Provide the [X, Y] coordinate of the cell's center where the given text is located.  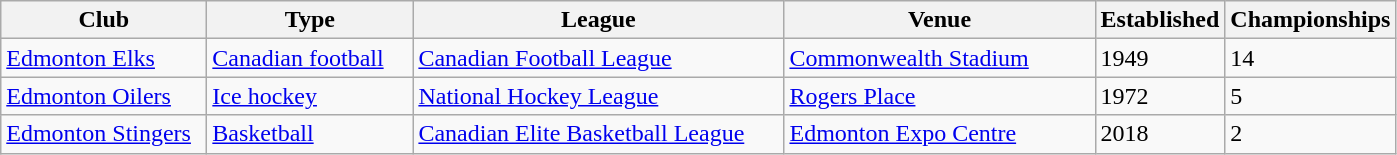
Rogers Place [940, 96]
Established [1160, 20]
Edmonton Expo Centre [940, 134]
League [598, 20]
Canadian Elite Basketball League [598, 134]
2018 [1160, 134]
Canadian Football League [598, 58]
Type [310, 20]
Commonwealth Stadium [940, 58]
Club [104, 20]
Edmonton Stingers [104, 134]
1972 [1160, 96]
Ice hockey [310, 96]
Basketball [310, 134]
Venue [940, 20]
National Hockey League [598, 96]
Edmonton Oilers [104, 96]
5 [1310, 96]
1949 [1160, 58]
Edmonton Elks [104, 58]
14 [1310, 58]
2 [1310, 134]
Championships [1310, 20]
Canadian football [310, 58]
